Scan for the cell matching the given text and deliver its (x, y) coordinate at center. 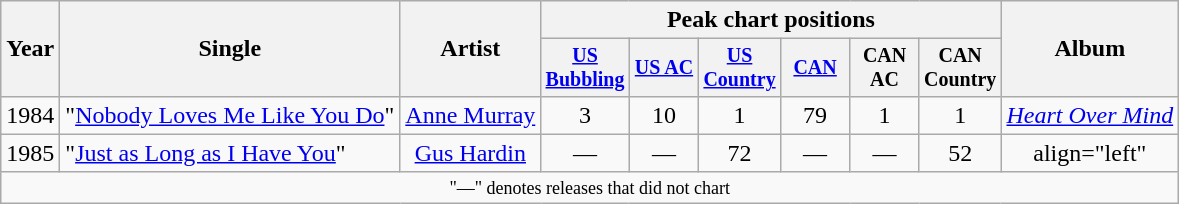
52 (960, 153)
3 (585, 115)
Artist (470, 49)
79 (814, 115)
"Nobody Loves Me Like You Do" (230, 115)
Peak chart positions (771, 20)
Anne Murray (470, 115)
CAN Country (960, 68)
US Country (740, 68)
Year (30, 49)
"—" denotes releases that did not chart (590, 188)
Heart Over Mind (1090, 115)
Gus Hardin (470, 153)
1985 (30, 153)
Single (230, 49)
US AC (664, 68)
"Just as Long as I Have You" (230, 153)
72 (740, 153)
Album (1090, 49)
CAN AC (884, 68)
align="left" (1090, 153)
CAN (814, 68)
1984 (30, 115)
10 (664, 115)
US Bubbling (585, 68)
